Return the (X, Y) coordinate for the center point of the cell that contains the specified text.  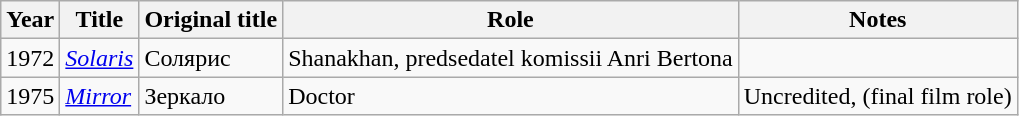
Title (100, 20)
Notes (878, 20)
Зеркало (211, 96)
Uncredited, (final film role) (878, 96)
Doctor (511, 96)
Солярис (211, 58)
1972 (30, 58)
Year (30, 20)
Solaris (100, 58)
1975 (30, 96)
Original title (211, 20)
Shanakhan, predsedatel komissii Anri Bertona (511, 58)
Mirror (100, 96)
Role (511, 20)
